Return (X, Y) of the center of cell containing provided text 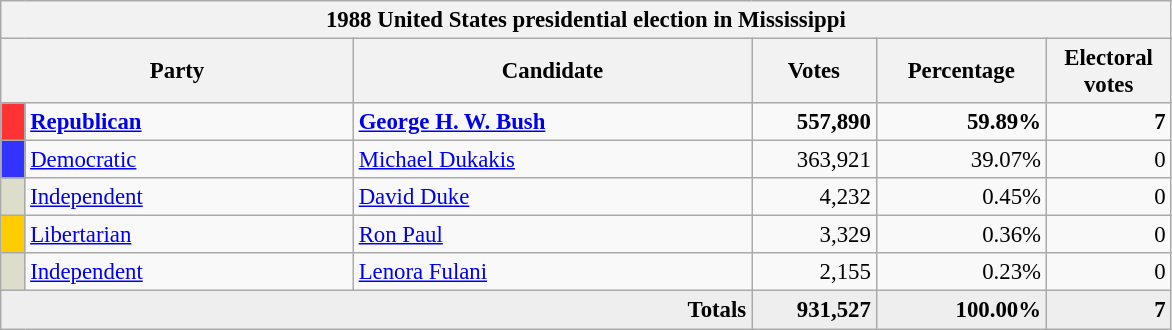
0.36% (961, 235)
George H. W. Bush (552, 122)
2,155 (814, 273)
59.89% (961, 122)
Totals (376, 310)
Democratic (189, 160)
557,890 (814, 122)
Votes (814, 72)
4,232 (814, 197)
931,527 (814, 310)
Republican (189, 122)
1988 United States presidential election in Mississippi (586, 20)
39.07% (961, 160)
David Duke (552, 197)
Electoral votes (1108, 72)
Party (178, 72)
100.00% (961, 310)
0.45% (961, 197)
3,329 (814, 235)
363,921 (814, 160)
Ron Paul (552, 235)
Percentage (961, 72)
Michael Dukakis (552, 160)
0.23% (961, 273)
Lenora Fulani (552, 273)
Candidate (552, 72)
Libertarian (189, 235)
